Return (x, y) of the center of cell containing provided text 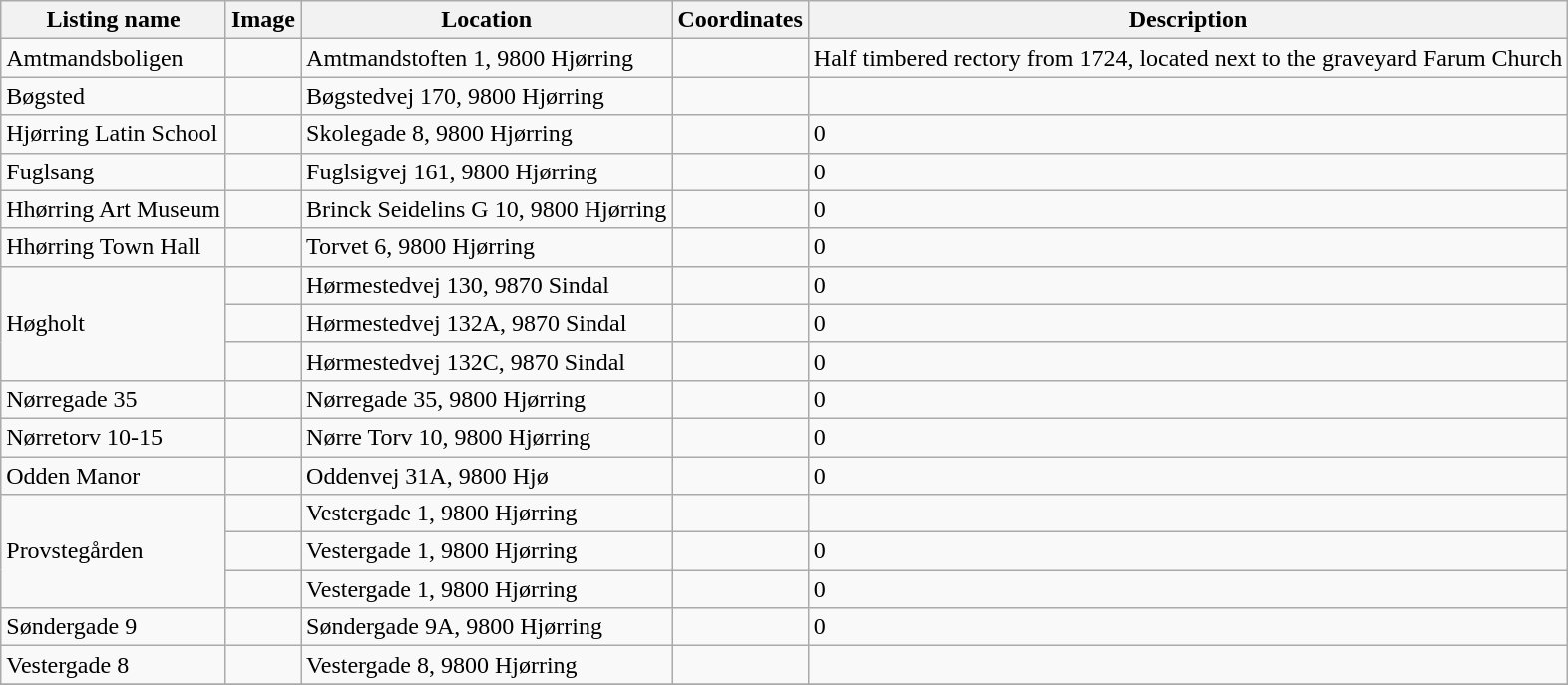
Nørregade 35, 9800 Hjørring (487, 399)
Bøgsted (114, 96)
Location (487, 20)
Høgholt (114, 323)
Hjørring Latin School (114, 134)
Hørmestedvej 130, 9870 Sindal (487, 285)
Hhørring Town Hall (114, 247)
Hhørring Art Museum (114, 209)
Brinck Seidelins G 10, 9800 Hjørring (487, 209)
Bøgstedvej 170, 9800 Hjørring (487, 96)
Oddenvej 31A, 9800 Hjø (487, 476)
Half timbered rectory from 1724, located next to the graveyard Farum Church (1187, 58)
Torvet 6, 9800 Hjørring (487, 247)
Vestergade 8 (114, 665)
Nørre Torv 10, 9800 Hjørring (487, 437)
Vestergade 8, 9800 Hjørring (487, 665)
Hørmestedvej 132A, 9870 Sindal (487, 323)
Søndergade 9 (114, 627)
Hørmestedvej 132C, 9870 Sindal (487, 361)
Odden Manor (114, 476)
Fuglsang (114, 171)
Nørretorv 10-15 (114, 437)
Image (263, 20)
Amtmandstoften 1, 9800 Hjørring (487, 58)
Listing name (114, 20)
Coordinates (740, 20)
Description (1187, 20)
Provstegården (114, 551)
Søndergade 9A, 9800 Hjørring (487, 627)
Amtmandsboligen (114, 58)
Skolegade 8, 9800 Hjørring (487, 134)
Fuglsigvej 161, 9800 Hjørring (487, 171)
Nørregade 35 (114, 399)
